Determine the (x, y) coordinate at the center of the cell enclosing the given text.  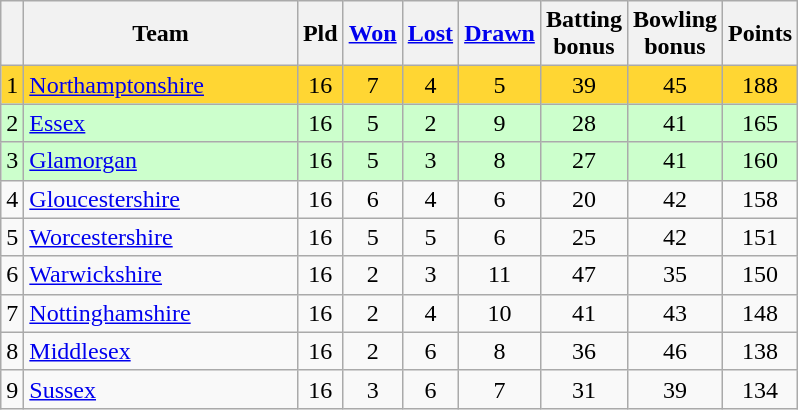
28 (584, 123)
Warwickshire (161, 275)
45 (674, 85)
Lost (430, 34)
160 (760, 161)
36 (584, 351)
Glamorgan (161, 161)
150 (760, 275)
31 (584, 389)
1 (12, 85)
27 (584, 161)
134 (760, 389)
10 (500, 313)
Pld (320, 34)
Points (760, 34)
Northamptonshire (161, 85)
20 (584, 199)
Batting bonus (584, 34)
Bowling bonus (674, 34)
158 (760, 199)
Middlesex (161, 351)
Sussex (161, 389)
188 (760, 85)
11 (500, 275)
Won (372, 34)
Drawn (500, 34)
151 (760, 237)
Essex (161, 123)
165 (760, 123)
148 (760, 313)
46 (674, 351)
47 (584, 275)
35 (674, 275)
138 (760, 351)
Gloucestershire (161, 199)
Team (161, 34)
Nottinghamshire (161, 313)
43 (674, 313)
Worcestershire (161, 237)
25 (584, 237)
